Detect which cell encompasses the target text, then output its (X, Y) center coordinate. 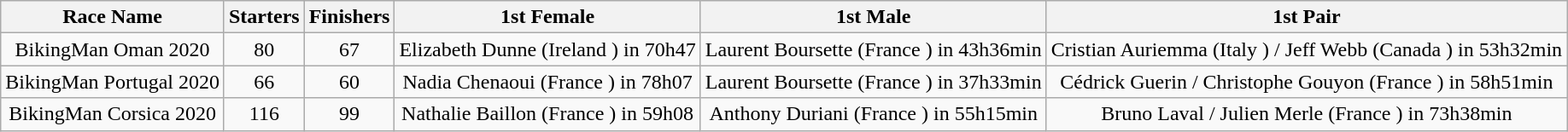
Cristian Auriemma (Italy ) / Jeff Webb (Canada ) in 53h32min (1307, 49)
67 (349, 49)
66 (264, 82)
Laurent Boursette (France ) in 37h33min (873, 82)
80 (264, 49)
Elizabeth Dunne (Ireland ) in 70h47 (547, 49)
BikingMan Portugal 2020 (113, 82)
99 (349, 114)
Nathalie Baillon (France ) in 59h08 (547, 114)
1st Male (873, 17)
Starters (264, 17)
60 (349, 82)
BikingMan Oman 2020 (113, 49)
116 (264, 114)
Nadia Chenaoui (France ) in 78h07 (547, 82)
Laurent Boursette (France ) in 43h36min (873, 49)
1st Female (547, 17)
1st Pair (1307, 17)
Race Name (113, 17)
BikingMan Corsica 2020 (113, 114)
Finishers (349, 17)
Cédrick Guerin / Christophe Gouyon (France ) in 58h51min (1307, 82)
Bruno Laval / Julien Merle (France ) in 73h38min (1307, 114)
Anthony Duriani (France ) in 55h15min (873, 114)
